Output the (x, y) coordinate of the center of the cell containing the given text.  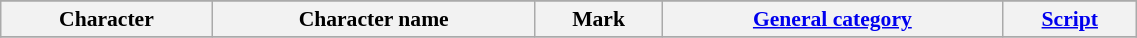
Character (106, 19)
General category (832, 19)
Character name (374, 19)
Mark (598, 19)
Script (1070, 19)
